Detect which cell encompasses the target text, then output its [x, y] center coordinate. 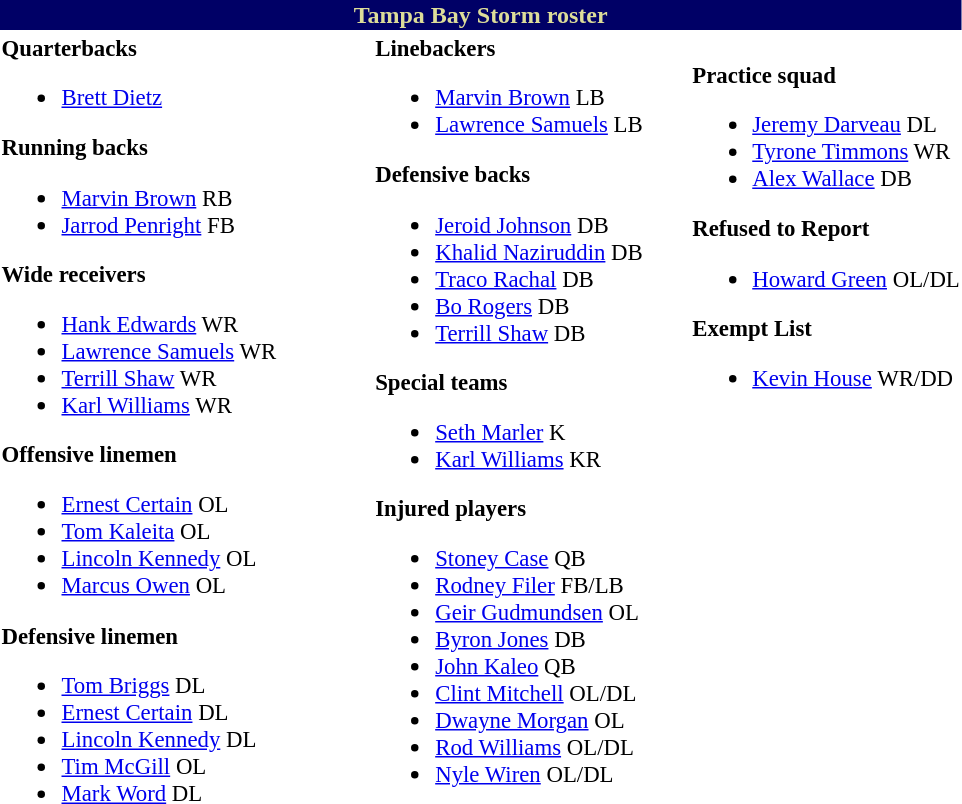
Tampa Bay Storm roster [480, 15]
